From the cell containing the given text, extract its center point as [x, y] coordinate. 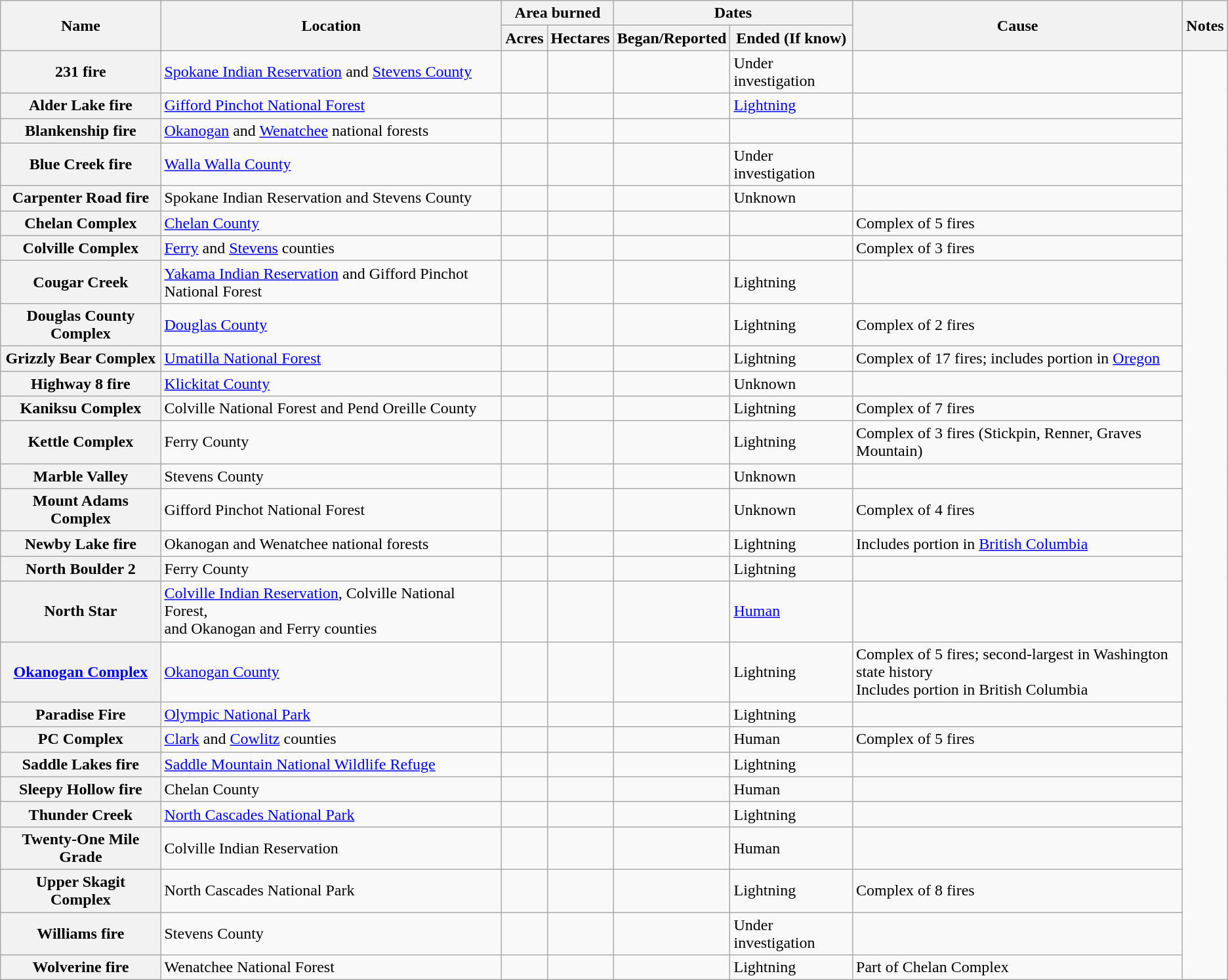
Twenty-One Mile Grade [81, 847]
Marble Valley [81, 476]
Klickitat County [331, 384]
Okanogan Complex [81, 672]
Notes [1205, 26]
Colville National Forest and Pend Oreille County [331, 409]
Kaniksu Complex [81, 409]
Upper Skagit Complex [81, 891]
Colville Indian Reservation [331, 847]
Williams fire [81, 933]
Began/Reported [672, 38]
Douglas County Complex [81, 324]
Acres [525, 38]
Cause [1018, 26]
Grizzly Bear Complex [81, 358]
Part of Chelan Complex [1018, 968]
Clark and Cowlitz counties [331, 739]
North Boulder 2 [81, 569]
Saddle Lakes fire [81, 764]
North Star [81, 611]
Olympic National Park [331, 714]
Includes portion in British Columbia [1018, 544]
PC Complex [81, 739]
Name [81, 26]
Okanogan County [331, 672]
Wenatchee National Forest [331, 968]
Mount Adams Complex [81, 510]
Colville Indian Reservation, Colville National Forest,and Okanogan and Ferry counties [331, 611]
Complex of 3 fires [1018, 248]
Thunder Creek [81, 814]
Area burned [558, 13]
Yakama Indian Reservation and Gifford Pinchot National Forest [331, 282]
Ferry and Stevens counties [331, 248]
Ended (If know) [791, 38]
Umatilla National Forest [331, 358]
Complex of 7 fires [1018, 409]
231 fire [81, 72]
Complex of 4 fires [1018, 510]
Complex of 2 fires [1018, 324]
Sleepy Hollow fire [81, 789]
Colville Complex [81, 248]
Douglas County [331, 324]
Kettle Complex [81, 442]
Location [331, 26]
Wolverine fire [81, 968]
Cougar Creek [81, 282]
Saddle Mountain National Wildlife Refuge [331, 764]
Walla Walla County [331, 164]
Newby Lake fire [81, 544]
Blue Creek fire [81, 164]
Alder Lake fire [81, 106]
Paradise Fire [81, 714]
Complex of 5 fires; second-largest in Washington state historyIncludes portion in British Columbia [1018, 672]
Dates [733, 13]
Carpenter Road fire [81, 198]
Highway 8 fire [81, 384]
Complex of 8 fires [1018, 891]
Blankenship fire [81, 131]
Complex of 17 fires; includes portion in Oregon [1018, 358]
Complex of 3 fires (Stickpin, Renner, Graves Mountain) [1018, 442]
Hectares [580, 38]
Chelan Complex [81, 223]
